Scan for the cell matching the given text and deliver its [x, y] coordinate at center. 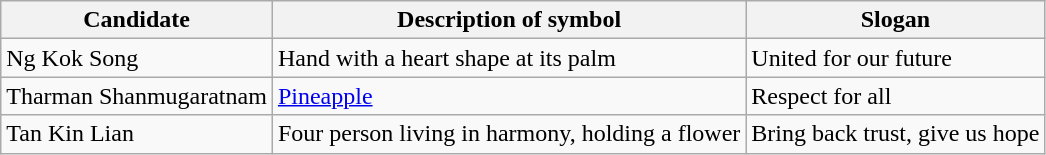
United for our future [896, 58]
Tharman Shanmugaratnam [137, 96]
Bring back trust, give us hope [896, 134]
Hand with a heart shape at its palm [508, 58]
Tan Kin Lian [137, 134]
Description of symbol [508, 20]
Candidate [137, 20]
Pineapple [508, 96]
Four person living in harmony, holding a flower [508, 134]
Slogan [896, 20]
Respect for all [896, 96]
Ng Kok Song [137, 58]
